Scan for the cell matching the given text and deliver its [X, Y] coordinate at center. 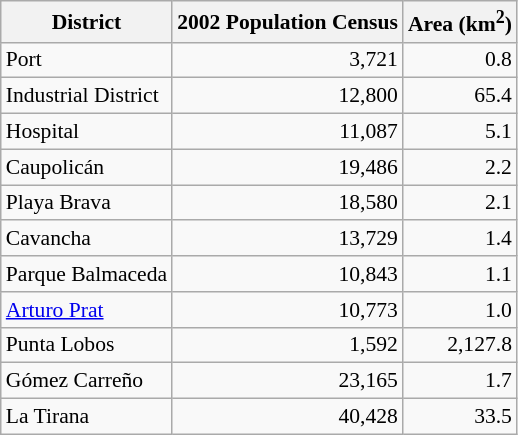
District [86, 22]
23,165 [288, 381]
18,580 [288, 203]
5.1 [460, 132]
Arturo Prat [86, 310]
Industrial District [86, 96]
1.4 [460, 239]
Gómez Carreño [86, 381]
2,127.8 [460, 345]
65.4 [460, 96]
3,721 [288, 60]
Punta Lobos [86, 345]
Playa Brava [86, 203]
2.1 [460, 203]
0.8 [460, 60]
1.1 [460, 274]
Hospital [86, 132]
13,729 [288, 239]
Parque Balmaceda [86, 274]
11,087 [288, 132]
10,843 [288, 274]
Cavancha [86, 239]
10,773 [288, 310]
Port [86, 60]
40,428 [288, 417]
2.2 [460, 167]
2002 Population Census [288, 22]
Area (km2) [460, 22]
1,592 [288, 345]
19,486 [288, 167]
12,800 [288, 96]
1.7 [460, 381]
La Tirana [86, 417]
1.0 [460, 310]
Caupolicán [86, 167]
33.5 [460, 417]
